Detect which cell encompasses the target text, then output its (x, y) center coordinate. 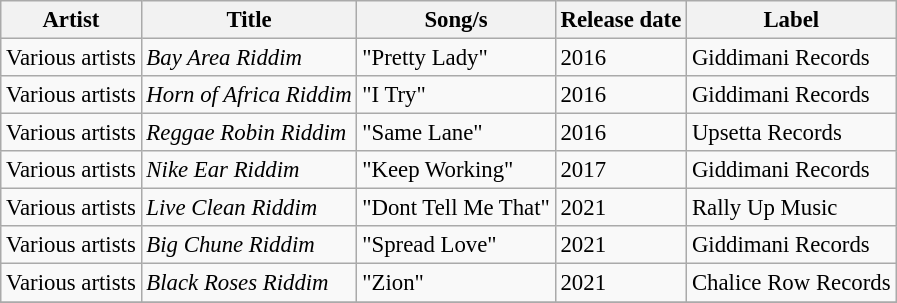
"Keep Working" (456, 170)
"Dont Tell Me That" (456, 208)
Rally Up Music (792, 208)
Nike Ear Riddim (249, 170)
Release date (620, 20)
Black Roses Riddim (249, 283)
Upsetta Records (792, 133)
2017 (620, 170)
"I Try" (456, 95)
"Pretty Lady" (456, 58)
Song/s (456, 20)
Big Chune Riddim (249, 245)
Label (792, 20)
Reggae Robin Riddim (249, 133)
Horn of Africa Riddim (249, 95)
"Spread Love" (456, 245)
"Same Lane" (456, 133)
"Zion" (456, 283)
Artist (71, 20)
Live Clean Riddim (249, 208)
Title (249, 20)
Bay Area Riddim (249, 58)
Chalice Row Records (792, 283)
